Find where the given text appears and provide that cell's center as [X, Y] coordinate. 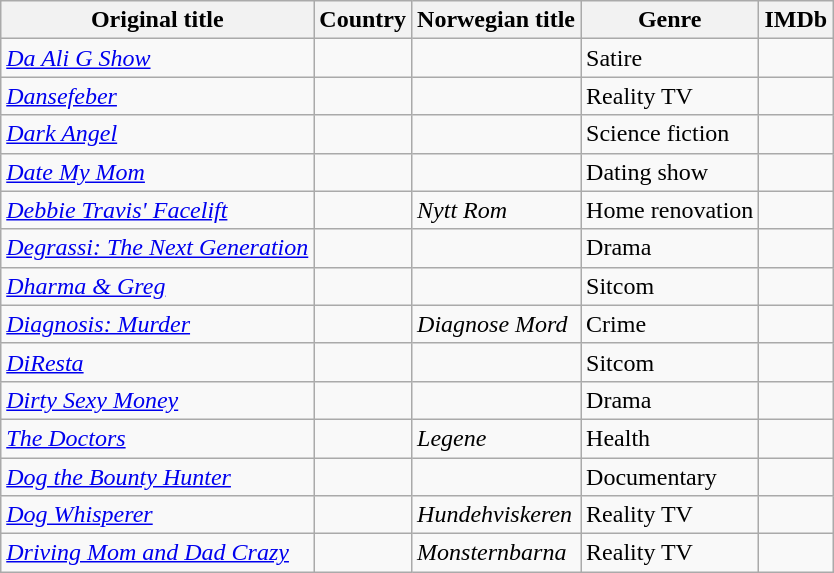
Dirty Sexy Money [158, 400]
Science fiction [670, 134]
Diagnose Mord [496, 324]
Satire [670, 58]
IMDb [796, 20]
Crime [670, 324]
Dansefeber [158, 96]
Dog the Bounty Hunter [158, 477]
Health [670, 438]
Legene [496, 438]
Driving Mom and Dad Crazy [158, 553]
Hundehviskeren [496, 515]
Dharma & Greg [158, 286]
Dark Angel [158, 134]
Degrassi: The Next Generation [158, 248]
The Doctors [158, 438]
Country [363, 20]
Diagnosis: Murder [158, 324]
Dating show [670, 172]
Da Ali G Show [158, 58]
Dog Whisperer [158, 515]
Documentary [670, 477]
Home renovation [670, 210]
Monsternbarna [496, 553]
Nytt Rom [496, 210]
Norwegian title [496, 20]
Debbie Travis' Facelift [158, 210]
Original title [158, 20]
Genre [670, 20]
Date My Mom [158, 172]
DiResta [158, 362]
